Scan for the cell matching the given text and deliver its (x, y) coordinate at center. 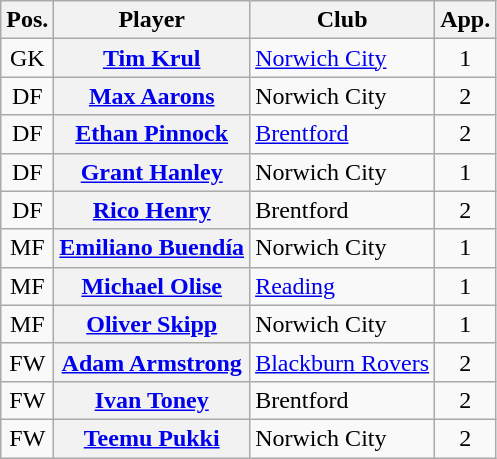
Michael Olise (152, 286)
Emiliano Buendía (152, 248)
Blackburn Rovers (342, 362)
Pos. (28, 20)
Teemu Pukki (152, 438)
Adam Armstrong (152, 362)
Max Aarons (152, 96)
App. (466, 20)
Ethan Pinnock (152, 134)
Rico Henry (152, 210)
GK (28, 58)
Grant Hanley (152, 172)
Ivan Toney (152, 400)
Player (152, 20)
Reading (342, 286)
Oliver Skipp (152, 324)
Club (342, 20)
Tim Krul (152, 58)
